Pinpoint the cell where the given text exists, returning its [X, Y] midpoint coordinate. 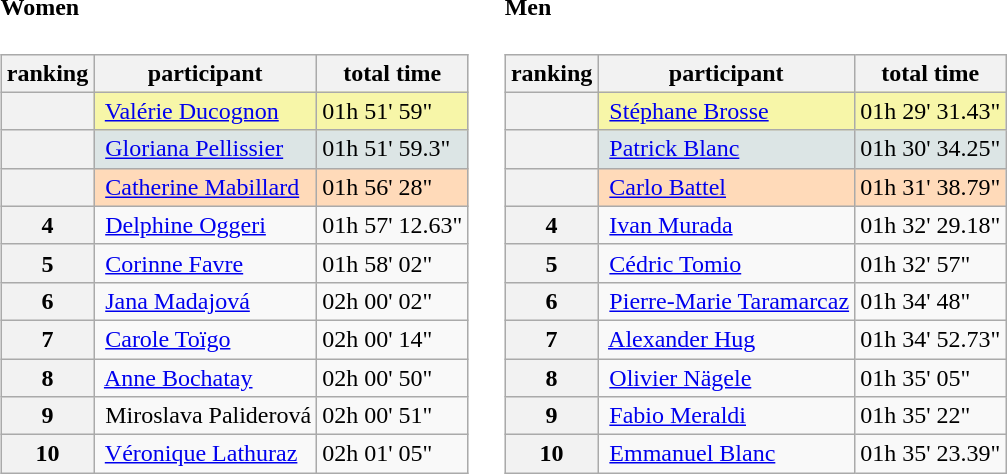
01h 34' 52.73" [930, 339]
Valérie Ducognon [206, 111]
Stéphane Brosse [726, 111]
01h 51' 59.3" [392, 149]
Alexander Hug [726, 339]
Patrick Blanc [726, 149]
Gloriana Pellissier [206, 149]
Cédric Tomio [726, 263]
Véronique Lathuraz [206, 454]
01h 31' 38.79" [930, 187]
Catherine Mabillard [206, 187]
01h 56' 28" [392, 187]
Corinne Favre [206, 263]
01h 51' 59" [392, 111]
01h 35' 05" [930, 378]
Emmanuel Blanc [726, 454]
Carole Toïgo [206, 339]
02h 00' 51" [392, 416]
01h 32' 29.18" [930, 225]
Ivan Murada [726, 225]
02h 00' 14" [392, 339]
Olivier Nägele [726, 378]
01h 30' 34.25" [930, 149]
02h 00' 02" [392, 301]
Fabio Meraldi [726, 416]
01h 35' 22" [930, 416]
Pierre-Marie Taramarcaz [726, 301]
Delphine Oggeri [206, 225]
02h 01' 05" [392, 454]
01h 35' 23.39" [930, 454]
Miroslava Paliderová [206, 416]
Jana Madajová [206, 301]
Anne Bochatay [206, 378]
01h 34' 48" [930, 301]
01h 29' 31.43" [930, 111]
01h 57' 12.63" [392, 225]
02h 00' 50" [392, 378]
01h 58' 02" [392, 263]
01h 32' 57" [930, 263]
Carlo Battel [726, 187]
